Find where the given text appears and provide that cell's center as [x, y] coordinate. 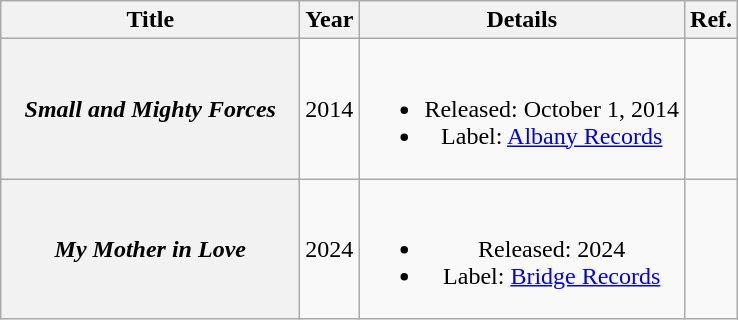
2024 [330, 249]
Released: October 1, 2014Label: Albany Records [522, 109]
Released: 2024Label: Bridge Records [522, 249]
Title [150, 20]
Year [330, 20]
Ref. [712, 20]
Details [522, 20]
My Mother in Love [150, 249]
2014 [330, 109]
Small and Mighty Forces [150, 109]
